From the cell containing the given text, extract its center point as [x, y] coordinate. 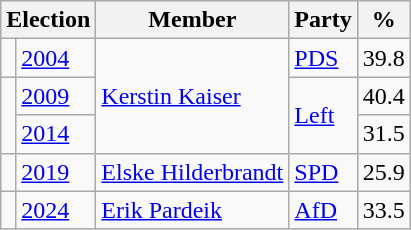
40.4 [384, 96]
2009 [56, 96]
Left [323, 115]
25.9 [384, 172]
PDS [323, 58]
31.5 [384, 134]
33.5 [384, 210]
Election [48, 20]
SPD [323, 172]
Elske Hilderbrandt [192, 172]
AfD [323, 210]
39.8 [384, 58]
2014 [56, 134]
Erik Pardeik [192, 210]
2024 [56, 210]
Party [323, 20]
2019 [56, 172]
% [384, 20]
Kerstin Kaiser [192, 96]
2004 [56, 58]
Member [192, 20]
